Provide the (x, y) coordinate of the cell's center where the given text is located.  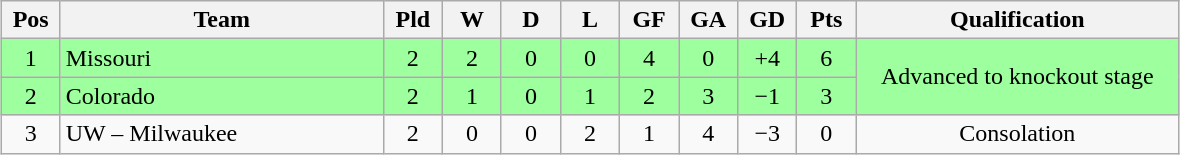
GA (708, 20)
L (590, 20)
Pos (30, 20)
Missouri (222, 58)
Colorado (222, 96)
Pld (412, 20)
D (530, 20)
−1 (768, 96)
−3 (768, 134)
+4 (768, 58)
GD (768, 20)
Consolation (1018, 134)
Pts (826, 20)
W (472, 20)
6 (826, 58)
Advanced to knockout stage (1018, 77)
Team (222, 20)
GF (650, 20)
Qualification (1018, 20)
UW – Milwaukee (222, 134)
